Capture the cell that displays the provided text and extract its (x, y) central coordinate. 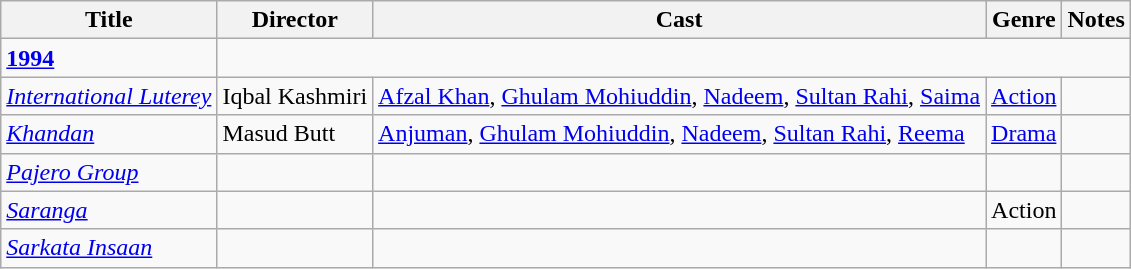
Director (295, 20)
Genre (1024, 20)
Afzal Khan, Ghulam Mohiuddin, Nadeem, Sultan Rahi, Saima (680, 96)
Drama (1024, 134)
1994 (109, 58)
Notes (1096, 20)
Cast (680, 20)
Iqbal Kashmiri (295, 96)
Khandan (109, 134)
Pajero Group (109, 172)
Saranga (109, 210)
International Luterey (109, 96)
Sarkata Insaan (109, 248)
Masud Butt (295, 134)
Anjuman, Ghulam Mohiuddin, Nadeem, Sultan Rahi, Reema (680, 134)
Title (109, 20)
